Determine the (X, Y) coordinate at the center of the cell enclosing the given text.  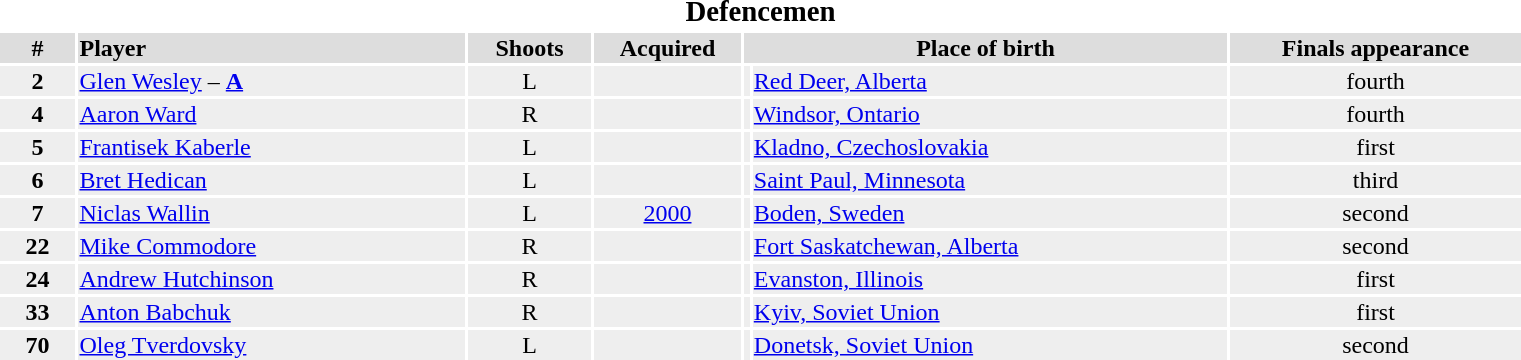
7 (38, 213)
4 (38, 114)
70 (38, 345)
Glen Wesley – A (272, 81)
Bret Hedican (272, 180)
Kladno, Czechoslovakia (990, 147)
Oleg Tverdovsky (272, 345)
third (1376, 180)
22 (38, 246)
5 (38, 147)
Frantisek Kaberle (272, 147)
Finals appearance (1376, 48)
Boden, Sweden (990, 213)
Aaron Ward (272, 114)
Fort Saskatchewan, Alberta (990, 246)
Saint Paul, Minnesota (990, 180)
Andrew Hutchinson (272, 279)
2000 (668, 213)
Kyiv, Soviet Union (990, 312)
Niclas Wallin (272, 213)
33 (38, 312)
Shoots (530, 48)
Evanston, Illinois (990, 279)
# (38, 48)
6 (38, 180)
Mike Commodore (272, 246)
24 (38, 279)
Red Deer, Alberta (990, 81)
Anton Babchuk (272, 312)
Donetsk, Soviet Union (990, 345)
Place of birth (986, 48)
Windsor, Ontario (990, 114)
Acquired (668, 48)
2 (38, 81)
Player (272, 48)
